Search for the cell housing the specified text and yield its (X, Y) center coordinate. 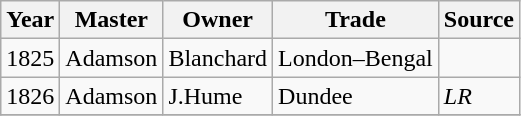
Trade (356, 20)
Master (112, 20)
Dundee (356, 96)
LR (478, 96)
1825 (30, 58)
1826 (30, 96)
Source (478, 20)
Blanchard (218, 58)
J.Hume (218, 96)
Year (30, 20)
Owner (218, 20)
London–Bengal (356, 58)
